Scan for the cell matching the given text and deliver its [x, y] coordinate at center. 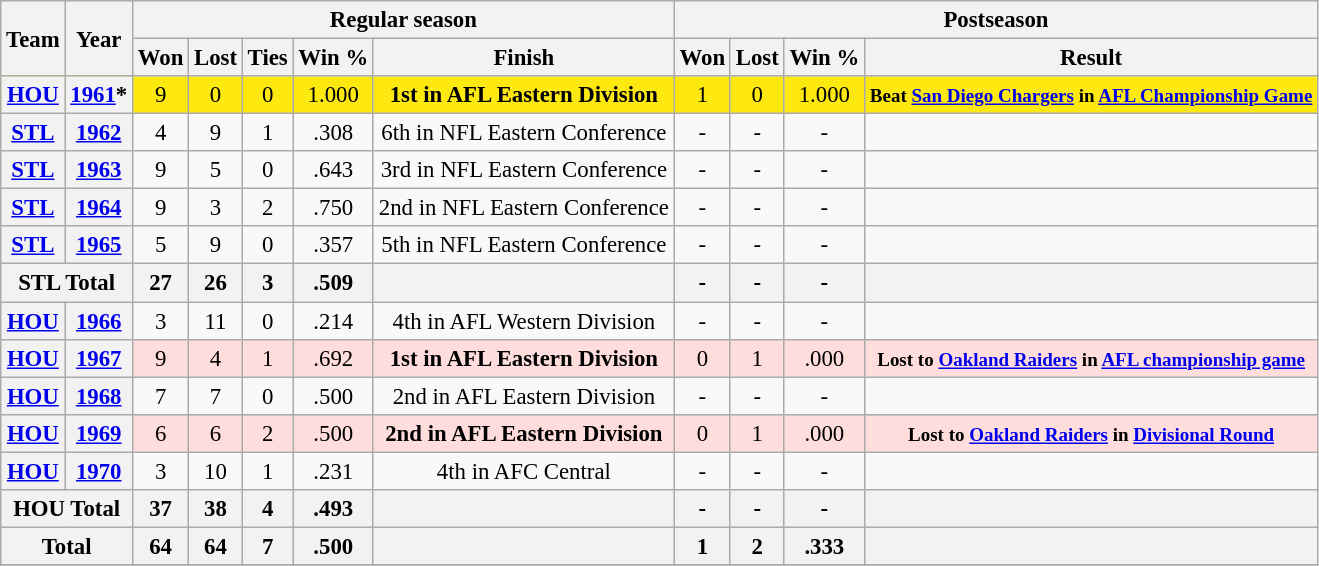
Team [33, 38]
1966 [99, 321]
1967 [99, 358]
Lost to Oakland Raiders in Divisional Round [1092, 433]
3rd in NFL Eastern Conference [524, 170]
Result [1092, 58]
.231 [333, 471]
6th in NFL Eastern Conference [524, 133]
.692 [333, 358]
Ties [268, 58]
.509 [333, 283]
.750 [333, 208]
26 [216, 283]
.308 [333, 133]
1970 [99, 471]
1963 [99, 170]
.357 [333, 245]
38 [216, 509]
Regular season [403, 20]
Year [99, 38]
Finish [524, 58]
10 [216, 471]
1964 [99, 208]
4th in AFL Western Division [524, 321]
1969 [99, 433]
.643 [333, 170]
HOU Total [67, 509]
STL Total [67, 283]
.333 [824, 546]
2nd in NFL Eastern Conference [524, 208]
1965 [99, 245]
37 [160, 509]
Total [67, 546]
Postseason [996, 20]
.493 [333, 509]
1962 [99, 133]
1968 [99, 396]
27 [160, 283]
1961* [99, 95]
.214 [333, 321]
4th in AFC Central [524, 471]
5th in NFL Eastern Conference [524, 245]
Beat San Diego Chargers in AFL Championship Game [1092, 95]
11 [216, 321]
Lost to Oakland Raiders in AFL championship game [1092, 358]
